Provide the [X, Y] coordinate of the cell's center where the given text is located.  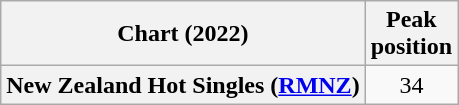
Peakposition [411, 34]
34 [411, 85]
Chart (2022) [183, 34]
New Zealand Hot Singles (RMNZ) [183, 85]
